Locate the cell with the specified text and output its [X, Y] center coordinate. 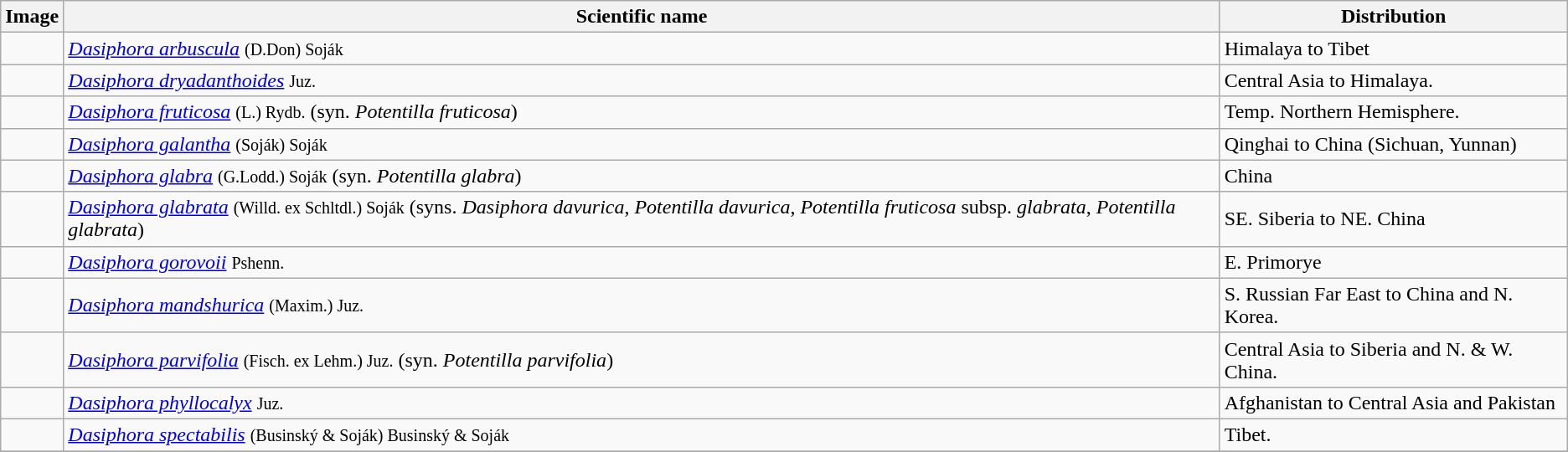
SE. Siberia to NE. China [1394, 219]
Tibet. [1394, 434]
Dasiphora spectabilis (Businský & Soják) Businský & Soják [642, 434]
China [1394, 176]
Afghanistan to Central Asia and Pakistan [1394, 403]
S. Russian Far East to China and N. Korea. [1394, 305]
Dasiphora phyllocalyx Juz. [642, 403]
Dasiphora parvifolia (Fisch. ex Lehm.) Juz. (syn. Potentilla parvifolia) [642, 360]
Dasiphora galantha (Soják) Soják [642, 144]
Temp. Northern Hemisphere. [1394, 112]
Scientific name [642, 17]
Image [32, 17]
Dasiphora mandshurica (Maxim.) Juz. [642, 305]
Dasiphora glabra (G.Lodd.) Soják (syn. Potentilla glabra) [642, 176]
Distribution [1394, 17]
Dasiphora dryadanthoides Juz. [642, 80]
Dasiphora gorovoii Pshenn. [642, 262]
Dasiphora fruticosa (L.) Rydb. (syn. Potentilla fruticosa) [642, 112]
Central Asia to Himalaya. [1394, 80]
Himalaya to Tibet [1394, 49]
Qinghai to China (Sichuan, Yunnan) [1394, 144]
E. Primorye [1394, 262]
Central Asia to Siberia and N. & W. China. [1394, 360]
Dasiphora arbuscula (D.Don) Soják [642, 49]
